Return the (x, y) coordinate for the center point of the cell that contains the specified text.  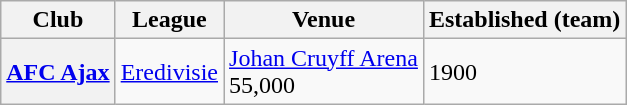
Johan Cruyff Arena55,000 (324, 72)
League (169, 20)
Club (58, 20)
1900 (524, 72)
Venue (324, 20)
Eredivisie (169, 72)
AFC Ajax (58, 72)
Established (team) (524, 20)
